Provide the [X, Y] coordinate of the cell's center where the given text is located.  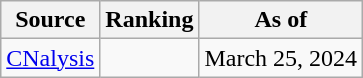
As of [281, 20]
Ranking [150, 20]
CNalysis [50, 58]
March 25, 2024 [281, 58]
Source [50, 20]
